Search for the cell housing the specified text and yield its (X, Y) center coordinate. 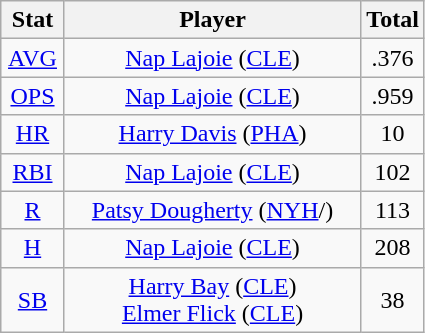
SB (33, 300)
AVG (33, 58)
Player (212, 20)
H (33, 248)
208 (393, 248)
10 (393, 134)
38 (393, 300)
102 (393, 172)
OPS (33, 96)
.959 (393, 96)
Patsy Dougherty (NYH/) (212, 210)
Total (393, 20)
HR (33, 134)
R (33, 210)
Harry Davis (PHA) (212, 134)
RBI (33, 172)
Stat (33, 20)
Harry Bay (CLE)Elmer Flick (CLE) (212, 300)
.376 (393, 58)
113 (393, 210)
